Locate the cell with the specified text and output its (X, Y) center coordinate. 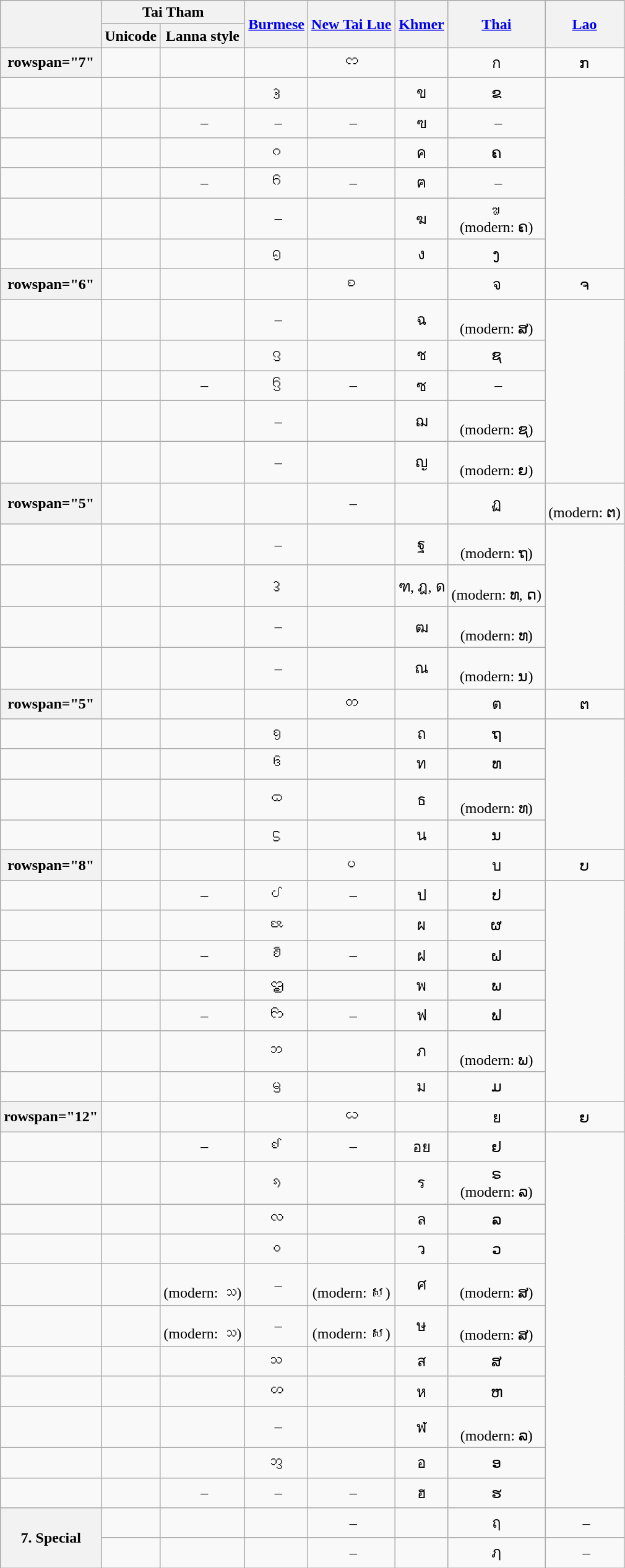
(modern: ນ) (496, 668)
ພ (496, 985)
ᦋ (277, 355)
ຊ (496, 355)
ฆ (421, 219)
(modern: ຕ) (585, 504)
อย (421, 1147)
ᦆ (277, 183)
ᦗ (277, 985)
ฅ (421, 183)
ຕ (585, 704)
ฒ (421, 627)
ᦃ (277, 93)
ธ (421, 799)
ຄ (496, 153)
(modern: ຊ) (496, 421)
ກ (585, 63)
(modern: ທ, ດ) (496, 585)
ຂ (496, 93)
Thai (496, 24)
ᦌ (277, 385)
ᦙ (277, 1087)
ฬ (421, 1427)
ฃ (421, 123)
ญ (421, 463)
rowspan="12" (51, 1116)
ผ (421, 926)
ᦈ (351, 285)
ป (421, 895)
ᦑ (277, 764)
ง (421, 254)
ᦍ (351, 1116)
ฮ (421, 1493)
ฦ (496, 1553)
ก (496, 63)
ບ (585, 865)
ທ (496, 764)
ม (421, 1087)
ᦒ (277, 799)
ᦊ (277, 1147)
ᦝ (277, 1016)
ฌ (421, 421)
ช (421, 355)
ᦚ (277, 955)
ษ (421, 1325)
ᦘ (277, 1051)
ᦢ (351, 865)
ᦎ (351, 704)
ᦟ (277, 1219)
ຆ(modern: ຄ) (496, 219)
ᦅ (277, 153)
ᦏ (277, 734)
ຣ(modern: ລ) (496, 1182)
ฑ, ฎ, ด (421, 585)
ฉ (421, 319)
ຈ (585, 285)
New Tai Lue (351, 24)
(modern: ຍ) (496, 463)
ຜ (496, 926)
จ (496, 285)
ຫ (496, 1391)
ສ (496, 1361)
ท (421, 764)
Lao (585, 24)
7. Special (51, 1538)
พ (421, 985)
ປ (496, 895)
ຟ (496, 1016)
ฝ (421, 955)
ส (421, 1361)
ว (421, 1249)
rowspan="8" (51, 865)
ᦔ (277, 895)
ᦞ (277, 1249)
ນ (496, 835)
ᦣ (277, 1182)
ฐ (421, 545)
ถ (421, 734)
ᦡ (277, 585)
ย (496, 1116)
rowspan="6" (51, 285)
ᦓ (277, 835)
ຍ (585, 1116)
ข (421, 93)
ภ (421, 1051)
ລ (496, 1219)
ᦕ (277, 926)
ຢ (496, 1147)
ᦇ (277, 254)
ค (421, 153)
ล (421, 1219)
ຝ (496, 955)
ᦀ (277, 1463)
Lanna style (203, 36)
ร (421, 1182)
ᦉ (277, 1361)
ห (421, 1391)
Tai Tham (173, 12)
ฤ (496, 1523)
บ (496, 865)
Unicode (131, 36)
ອ (496, 1463)
ງ (496, 254)
ຮ (496, 1493)
น (421, 835)
ฟ (421, 1016)
ມ (496, 1087)
ฏ (496, 504)
rowspan="7" (51, 63)
ຖ (496, 734)
ศ (421, 1285)
ต (496, 704)
(modern: ລ) (496, 1427)
(modern: ຖ) (496, 545)
ᦠ (277, 1391)
Burmese (277, 24)
(modern: ພ) (496, 1051)
ณ (421, 668)
Khmer (421, 24)
ᦂ (351, 63)
อ (421, 1463)
ซ (421, 385)
ວ (496, 1249)
